Return (X, Y) of the center of cell containing provided text 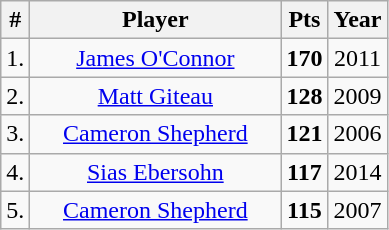
115 (304, 210)
Matt Giteau (156, 96)
Sias Ebersohn (156, 172)
Pts (304, 20)
2014 (358, 172)
2007 (358, 210)
170 (304, 58)
Year (358, 20)
4. (16, 172)
121 (304, 134)
1. (16, 58)
117 (304, 172)
2. (16, 96)
2011 (358, 58)
5. (16, 210)
3. (16, 134)
James O'Connor (156, 58)
# (16, 20)
2009 (358, 96)
2006 (358, 134)
Player (156, 20)
128 (304, 96)
